Identify which cell holds the provided text, then report its (x, y) central coordinate. 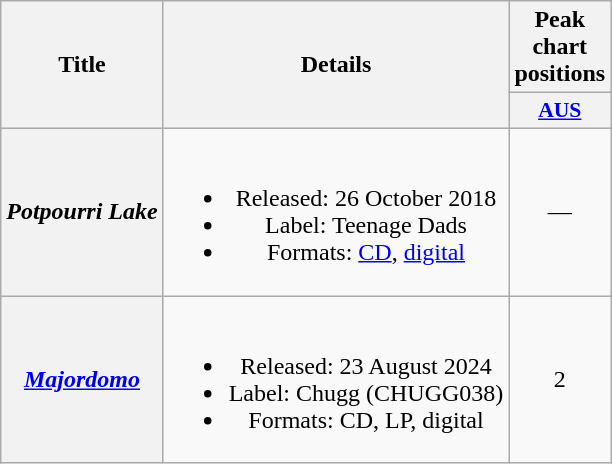
Title (82, 65)
Released: 23 August 2024Label: Chugg (CHUGG038)Formats: CD, LP, digital (336, 380)
— (560, 212)
Potpourri Lake (82, 212)
Peak chart positions (560, 47)
Details (336, 65)
2 (560, 380)
AUS (560, 111)
Released: 26 October 2018Label: Teenage DadsFormats: CD, digital (336, 212)
Majordomo (82, 380)
